Identify which cell holds the provided text, then report its [x, y] central coordinate. 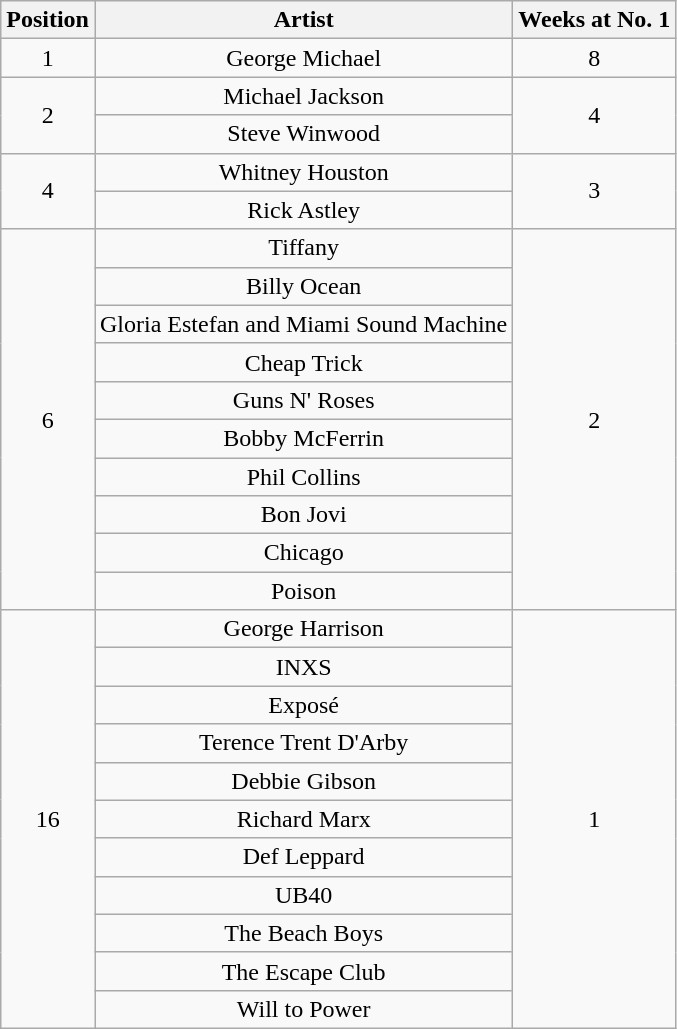
Will to Power [303, 1009]
Poison [303, 591]
Artist [303, 20]
Bon Jovi [303, 515]
3 [594, 191]
George Michael [303, 58]
Steve Winwood [303, 134]
UB40 [303, 895]
Michael Jackson [303, 96]
Exposé [303, 705]
The Escape Club [303, 971]
Guns N' Roses [303, 400]
16 [48, 820]
Position [48, 20]
Rick Astley [303, 210]
Richard Marx [303, 819]
Debbie Gibson [303, 781]
6 [48, 420]
Chicago [303, 553]
Weeks at No. 1 [594, 20]
Cheap Trick [303, 362]
Whitney Houston [303, 172]
INXS [303, 667]
Def Leppard [303, 857]
8 [594, 58]
Tiffany [303, 248]
Billy Ocean [303, 286]
George Harrison [303, 629]
Terence Trent D'Arby [303, 743]
Bobby McFerrin [303, 438]
Phil Collins [303, 477]
Gloria Estefan and Miami Sound Machine [303, 324]
The Beach Boys [303, 933]
